Provide the (X, Y) coordinate of the cell's center where the given text is located.  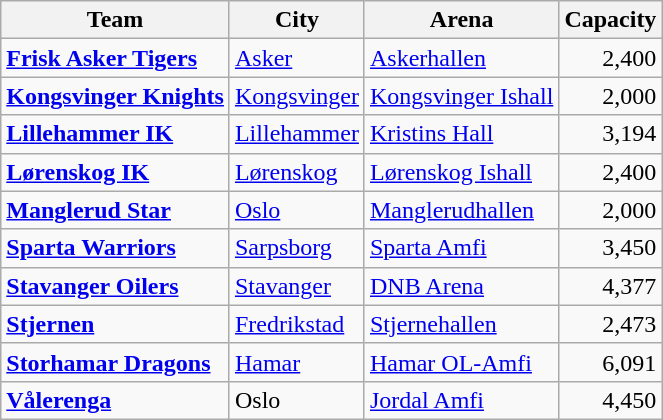
Lillehammer (296, 134)
3,450 (610, 248)
Stjernen (116, 324)
Sparta Amfi (461, 248)
Arena (461, 20)
Manglerud Star (116, 210)
Storhamar Dragons (116, 362)
DNB Arena (461, 286)
Team (116, 20)
6,091 (610, 362)
Lørenskog (296, 172)
2,473 (610, 324)
Sparta Warriors (116, 248)
3,194 (610, 134)
Manglerudhallen (461, 210)
Sarpsborg (296, 248)
Vålerenga (116, 400)
Kongsvinger Ishall (461, 96)
Lørenskog Ishall (461, 172)
Stavanger (296, 286)
Kristins Hall (461, 134)
Stjernehallen (461, 324)
City (296, 20)
Hamar OL-Amfi (461, 362)
Capacity (610, 20)
Lillehammer IK (116, 134)
Askerhallen (461, 58)
Kongsvinger Knights (116, 96)
Hamar (296, 362)
Frisk Asker Tigers (116, 58)
Kongsvinger (296, 96)
4,377 (610, 286)
4,450 (610, 400)
Lørenskog IK (116, 172)
Asker (296, 58)
Stavanger Oilers (116, 286)
Fredrikstad (296, 324)
Jordal Amfi (461, 400)
